Scan for the cell matching the given text and deliver its [x, y] coordinate at center. 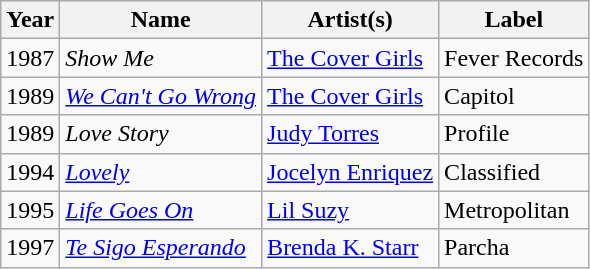
Judy Torres [350, 134]
Te Sigo Esperando [161, 248]
1997 [30, 248]
Love Story [161, 134]
We Can't Go Wrong [161, 96]
Lil Suzy [350, 210]
Name [161, 20]
Fever Records [514, 58]
Life Goes On [161, 210]
Artist(s) [350, 20]
Profile [514, 134]
Lovely [161, 172]
1995 [30, 210]
Classified [514, 172]
Parcha [514, 248]
1994 [30, 172]
Metropolitan [514, 210]
1987 [30, 58]
Brenda K. Starr [350, 248]
Capitol [514, 96]
Show Me [161, 58]
Year [30, 20]
Jocelyn Enriquez [350, 172]
Label [514, 20]
